Return the (X, Y) coordinate for the center point of the cell that contains the specified text.  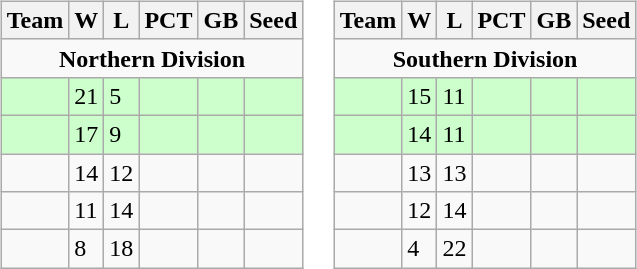
4 (420, 249)
Northern Division (152, 58)
17 (86, 134)
22 (454, 249)
Southern Division (485, 58)
8 (86, 249)
15 (420, 96)
21 (86, 96)
9 (122, 134)
5 (122, 96)
18 (122, 249)
